Output the (x, y) coordinate of the center of the cell containing the given text.  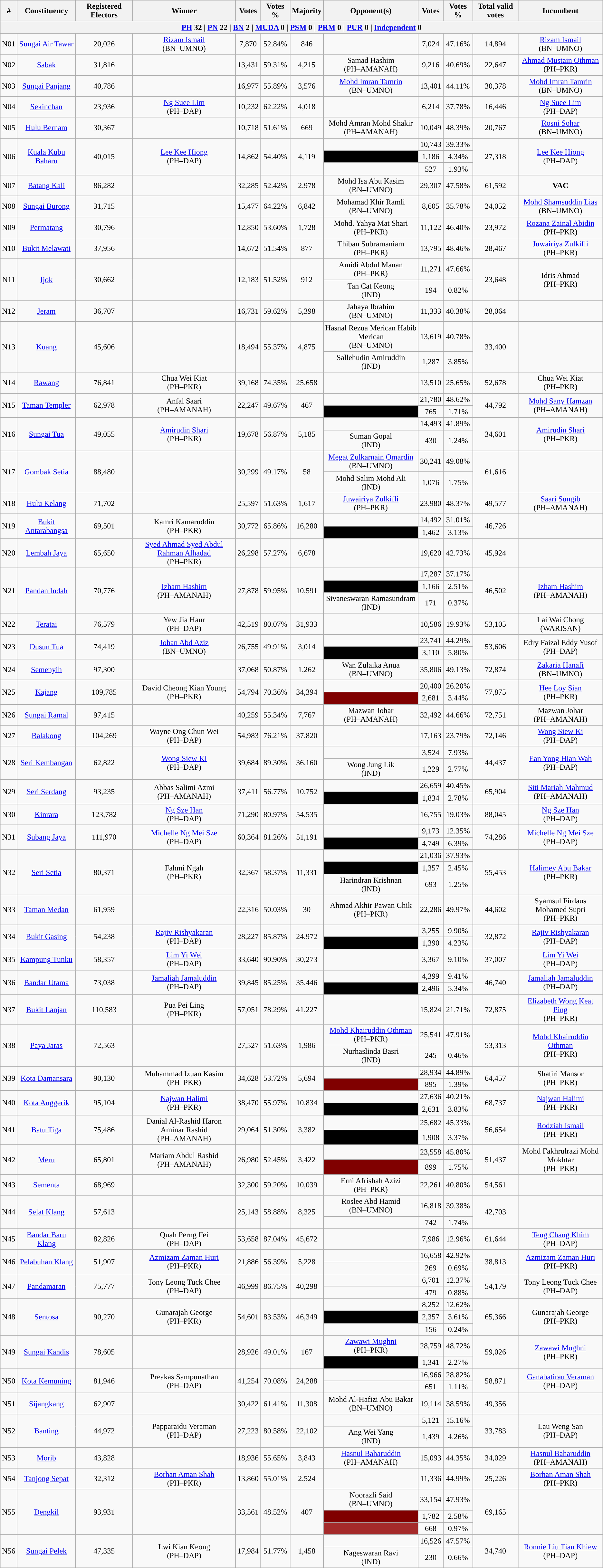
26,659 (431, 785)
3.44% (458, 698)
3.83% (458, 1109)
30 (307, 910)
Lau Weng San(PH–DAP) (560, 1430)
Danial Al-Rashid Haron Aminar Rashid(PH–AMANAH) (184, 1130)
32,300 (248, 1185)
72,146 (495, 736)
25,597 (248, 503)
Kota Kemuning (46, 1381)
93,235 (104, 792)
0.66% (458, 1557)
Ganabatirau Veraman(PH–DAP) (560, 1381)
41.89% (458, 424)
Sementa (46, 1185)
51,191 (307, 837)
7.93% (458, 752)
N51 (9, 1403)
4,215 (307, 65)
33,783 (495, 1430)
47.91% (458, 1034)
49.01% (275, 1352)
56,654 (495, 1130)
2.78% (458, 798)
N35 (9, 960)
9.10% (458, 960)
9,173 (431, 831)
49,055 (104, 434)
51.54% (275, 249)
17,287 (431, 574)
46,502 (495, 591)
Halimey Abu Bakar(PH–PKR) (560, 872)
123,782 (104, 815)
4.23% (458, 943)
N37 (9, 1009)
0.37% (458, 603)
28,467 (495, 249)
Seri Setia (46, 872)
651 (431, 1387)
30,662 (104, 280)
Johan Abd Aziz(BN–UMNO) (184, 647)
44.89% (458, 1072)
51.77% (275, 1551)
Sungai Pelek (46, 1551)
Elizabeth Wong Keat Ping(PH–PKR) (560, 1009)
40,259 (248, 715)
194 (431, 290)
25,658 (307, 383)
Mariam Abdul Rashid(PH–AMANAH) (184, 1160)
0.46% (458, 1056)
12,183 (248, 280)
N24 (9, 669)
5,228 (307, 1262)
1,617 (307, 503)
46,740 (495, 982)
Constituency (46, 11)
Kajang (46, 692)
64.22% (275, 206)
47.57% (458, 1541)
11,308 (307, 1403)
Nurhaslinda Basri(IND) (371, 1056)
N54 (9, 1479)
Zakaria Hanafi(BN–UMNO) (560, 669)
69,501 (104, 526)
1,341 (431, 1363)
1,262 (307, 669)
37,411 (248, 792)
48.46% (458, 249)
Morib (46, 1458)
Syamsul Firdaus Mohamed Supri(PH–PKR) (560, 910)
Rawang (46, 383)
Taman Medan (46, 910)
Taman Templer (46, 405)
22,102 (307, 1430)
21,780 (431, 399)
2.77% (458, 769)
2,681 (431, 698)
Jahaya Ibrahim(BN–UMNO) (371, 311)
N41 (9, 1130)
65,366 (495, 1317)
72,875 (495, 1009)
13,860 (248, 1479)
Yew Jia Haur(PH–DAP) (184, 624)
44.66% (458, 715)
34,740 (495, 1551)
N22 (9, 624)
Muhammad Izuan Kasim(PH–PKR) (184, 1078)
23,648 (495, 280)
1,458 (307, 1551)
14,894 (495, 44)
16,280 (307, 526)
N27 (9, 736)
N05 (9, 128)
3,576 (307, 86)
56.39% (275, 1262)
N52 (9, 1430)
32,312 (104, 1479)
Bukit Gasing (46, 937)
Mohamad Khir Ramli(BN–UMNO) (371, 206)
37.17% (458, 574)
70,776 (104, 591)
36,707 (104, 311)
62.22% (275, 107)
7,767 (307, 715)
45.80% (458, 1152)
2,496 (431, 988)
90,270 (104, 1317)
Lembah Jaya (46, 553)
5,398 (307, 311)
527 (431, 169)
N17 (9, 472)
Sungai Kandis (46, 1352)
12,850 (248, 227)
25,541 (431, 1034)
11,333 (431, 311)
1,076 (431, 482)
86,282 (104, 185)
35,806 (431, 669)
58,357 (104, 960)
25,226 (495, 1479)
30,796 (104, 227)
3,382 (307, 1130)
Balakong (46, 736)
0.69% (458, 1268)
74,286 (495, 837)
2,357 (431, 1317)
20,400 (431, 686)
40,298 (307, 1286)
30,772 (248, 526)
26,298 (248, 553)
N47 (9, 1286)
41,227 (307, 1009)
2.45% (458, 868)
20,767 (495, 128)
40.80% (458, 1185)
111,970 (104, 837)
38.59% (458, 1403)
3,367 (431, 960)
3,110 (431, 653)
64,457 (495, 1078)
16,755 (431, 815)
14,672 (248, 249)
26,755 (248, 647)
53.60% (275, 227)
Jeram (46, 311)
N20 (9, 553)
42.92% (458, 1256)
109,785 (104, 692)
N29 (9, 792)
Kinrara (46, 815)
21,886 (248, 1262)
8,605 (431, 206)
54,601 (248, 1317)
27,223 (248, 1430)
33,640 (248, 960)
37.93% (458, 856)
52.42% (275, 185)
31,816 (104, 65)
55.34% (275, 715)
23,741 (431, 641)
N06 (9, 157)
87.04% (275, 1239)
31,933 (307, 624)
9.41% (458, 976)
47.58% (458, 185)
53,313 (495, 1045)
35.78% (458, 206)
40.78% (458, 337)
N38 (9, 1045)
N42 (9, 1160)
Harindran Krishnan(IND) (371, 884)
5,121 (431, 1420)
32,367 (248, 872)
Kuala Kubu Baharu (46, 157)
33,400 (495, 347)
75,777 (104, 1286)
N28 (9, 763)
9.90% (458, 931)
19.03% (458, 815)
39,168 (248, 383)
Edry Faizal Eddy Yusof(PH–DAP) (560, 647)
N33 (9, 910)
David Cheong Kian Young(PH–PKR) (184, 692)
45,924 (495, 553)
49.08% (458, 461)
Registered Electors (104, 11)
Pandan Indah (46, 591)
18,936 (248, 1458)
78.29% (275, 1009)
75,486 (104, 1130)
55.01% (275, 1479)
44.99% (458, 1479)
Ahmad Mustain Othman(PH–PKR) (560, 65)
N45 (9, 1239)
1,728 (307, 227)
Kamri Kamaruddin(PH–PKR) (184, 526)
Quah Perng Fei(PH–DAP) (184, 1239)
58,871 (495, 1381)
88,045 (495, 815)
61.41% (275, 1403)
Majority (307, 11)
Hulu Kelang (46, 503)
1,186 (431, 157)
44.35% (458, 1458)
Papparaidu Veraman(PH–DAP) (184, 1430)
Preakas Sampunathan(PH–DAP) (184, 1381)
14,493 (431, 424)
55.65% (275, 1458)
60,364 (248, 837)
Total valid votes (495, 11)
104,269 (104, 736)
Sungai Panjang (46, 86)
4,749 (431, 843)
Sungai Ramal (46, 715)
62,822 (104, 763)
Ijok (46, 280)
4,875 (307, 347)
3,843 (307, 1458)
49.17% (275, 472)
27,878 (248, 591)
Roslee Abd Hamid(BN–UMNO) (371, 1206)
13,401 (431, 86)
5.34% (458, 988)
467 (307, 405)
61,616 (495, 472)
Sentosa (46, 1317)
12.62% (458, 1305)
Sivaneswaran Ramasundram(IND) (371, 603)
Sabak (46, 65)
230 (431, 1557)
49.97% (458, 910)
47,335 (104, 1551)
53,658 (248, 1239)
10,591 (307, 591)
Lwi Kian Keong(PH–DAP) (184, 1551)
40.45% (458, 785)
21,036 (431, 856)
62,978 (104, 405)
55,453 (495, 872)
1.39% (458, 1085)
80.58% (275, 1430)
Seri Kembangan (46, 763)
899 (431, 1167)
3,524 (431, 752)
Hee Loy Sian(PH–PKR) (560, 692)
7,870 (248, 44)
13,431 (248, 65)
1,229 (431, 769)
PH 32 | PN 22 | BN 2 | MUDA 0 | PSM 0 | PRM 0 | PUR 0 | Independent 0 (301, 27)
6,214 (431, 107)
Mohd Al-Hafizi Abu Bakar(BN–UMNO) (371, 1403)
51.30% (275, 1130)
13,795 (431, 249)
1,908 (431, 1137)
N43 (9, 1185)
Anfal Saari(PH–AMANAH) (184, 405)
Selat Klang (46, 1212)
Mohd Fakhrulrazi Mohd Mokhtar(PH–PKR) (560, 1160)
54,179 (495, 1286)
407 (307, 1512)
37.78% (458, 107)
59,026 (495, 1352)
Siti Mariah Mahmud(PH–AMANAH) (560, 792)
Opponent(s) (371, 11)
12.37% (458, 1280)
895 (431, 1085)
30,273 (307, 960)
74,419 (104, 647)
3,255 (431, 931)
81,946 (104, 1381)
54,561 (495, 1185)
57,051 (248, 1009)
Wayne Ong Chun Wei(PH–DAP) (184, 736)
Dusun Tua (46, 647)
269 (431, 1268)
56.77% (275, 792)
22,247 (248, 405)
N07 (9, 185)
39,845 (248, 982)
53,105 (495, 624)
25.65% (458, 383)
11,271 (431, 269)
Kota Damansara (46, 1078)
42,519 (248, 624)
4,399 (431, 976)
Mohd Amran Mohd Shakir(PH–AMANAH) (371, 128)
48.37% (458, 503)
80.97% (275, 815)
45,672 (307, 1239)
245 (431, 1056)
Thiban Subramaniam(PH–PKR) (371, 249)
846 (307, 44)
N26 (9, 715)
Shatiri Mansor(PH–PKR) (560, 1078)
46,726 (495, 526)
44.29% (458, 641)
89.30% (275, 763)
34,628 (248, 1078)
5,185 (307, 434)
71,290 (248, 815)
11,122 (431, 227)
N48 (9, 1317)
Hulu Bernam (46, 128)
3.13% (458, 532)
34,029 (495, 1458)
N53 (9, 1458)
N55 (9, 1512)
49.91% (275, 647)
N01 (9, 44)
71,702 (104, 503)
Ahmad Akhir Pawan Chik(PH–PKR) (371, 910)
50.03% (275, 910)
72,874 (495, 669)
59.31% (275, 65)
32,492 (431, 715)
9,216 (431, 65)
Sijangkang (46, 1403)
6,678 (307, 553)
31,715 (104, 206)
76,841 (104, 383)
46,999 (248, 1286)
110,583 (104, 1009)
N21 (9, 591)
48.72% (458, 1346)
14,862 (248, 157)
10,049 (431, 128)
10,743 (431, 144)
10,752 (307, 792)
N04 (9, 107)
N11 (9, 280)
Teng Chang Khim(PH–DAP) (560, 1239)
669 (307, 128)
54,983 (248, 736)
N39 (9, 1078)
76,579 (104, 624)
48.39% (458, 128)
30,299 (248, 472)
85.25% (275, 982)
Rodziah Ismail(PH–PKR) (560, 1130)
0.24% (458, 1329)
38,470 (248, 1103)
Permatang (46, 227)
VAC (560, 185)
68,969 (104, 1185)
1,357 (431, 868)
19,114 (431, 1403)
Sungai Burong (46, 206)
81.26% (275, 837)
52.45% (275, 1160)
1.74% (458, 1222)
24,972 (307, 937)
N50 (9, 1381)
1.11% (458, 1387)
167 (307, 1352)
4.26% (458, 1437)
44,437 (495, 763)
72,563 (104, 1045)
49,356 (495, 1403)
Mohd Isa Abu Kasim(BN–UMNO) (371, 185)
33,154 (431, 1499)
30,422 (248, 1403)
8,325 (307, 1212)
N25 (9, 692)
40,786 (104, 86)
16,966 (431, 1375)
2,978 (307, 185)
57,613 (104, 1212)
11,331 (307, 872)
N56 (9, 1551)
46.40% (458, 227)
N18 (9, 503)
58.88% (275, 1212)
16,526 (431, 1541)
88,480 (104, 472)
40.38% (458, 311)
44,792 (495, 405)
30,241 (431, 461)
85.87% (275, 937)
Wong Jung Lik(IND) (371, 769)
45.33% (458, 1123)
97,300 (104, 669)
43,828 (104, 1458)
Bukit Antarabangsa (46, 526)
39.33% (458, 144)
46,349 (307, 1317)
97,415 (104, 715)
1.24% (458, 441)
13,619 (431, 337)
78,605 (104, 1352)
16,977 (248, 86)
19,678 (248, 434)
Banting (46, 1430)
95,104 (104, 1103)
69,165 (495, 1512)
24,288 (307, 1381)
47.93% (458, 1499)
37,820 (307, 736)
90.90% (275, 960)
62,907 (104, 1403)
70.08% (275, 1381)
N12 (9, 311)
Seri Serdang (46, 792)
Teratai (46, 624)
430 (431, 441)
Batu Tiga (46, 1130)
1,986 (307, 1045)
56.87% (275, 434)
N40 (9, 1103)
17,163 (431, 736)
N46 (9, 1262)
61,592 (495, 185)
Mohd. Yahya Mat Shari(PH–PKR) (371, 227)
28,759 (431, 1346)
14,492 (431, 520)
13,510 (431, 383)
2.58% (458, 1516)
N36 (9, 982)
30,378 (495, 86)
1,782 (431, 1516)
Amidi Abdul Manan(PH–PKR) (371, 269)
41,254 (248, 1381)
N02 (9, 65)
54,794 (248, 692)
# (9, 11)
47.66% (458, 269)
77,875 (495, 692)
N16 (9, 434)
1.71% (458, 412)
Hasnal Rezua Merican Habib Merican(BN–UMNO) (371, 337)
4.34% (458, 157)
N03 (9, 86)
15,477 (248, 206)
4,119 (307, 157)
Syed Ahmad Syed Abdul Rahman Alhadad(PH–PKR) (184, 553)
54.40% (275, 157)
51,437 (495, 1160)
Sungai Air Tawar (46, 44)
26.20% (458, 686)
2,631 (431, 1109)
1.93% (458, 169)
N13 (9, 347)
50.87% (275, 669)
Ang Wei Yang(IND) (371, 1437)
23,936 (104, 107)
877 (307, 249)
39,684 (248, 763)
49,577 (495, 503)
N15 (9, 405)
25,682 (431, 1123)
44.11% (458, 86)
Tanjong Sepat (46, 1479)
Erni Afrishah Azizi(PH–PKR) (371, 1185)
8,252 (431, 1305)
1,439 (431, 1437)
Kuang (46, 347)
N31 (9, 837)
19,620 (431, 553)
30,367 (104, 128)
Bukit Melawati (46, 249)
171 (431, 603)
59.95% (275, 591)
10,718 (248, 128)
N14 (9, 383)
N23 (9, 647)
3.85% (458, 362)
Mohd Sany Hamzan(PH–AMANAH) (560, 405)
Tan Cat Keong(IND) (371, 290)
Incumbent (560, 11)
6,842 (307, 206)
42,703 (495, 1212)
3.61% (458, 1317)
Megat Zulkarnain Omardin(BN–UMNO) (371, 461)
668 (431, 1528)
Rozana Zainal Abidin(PH–PKR) (560, 227)
65,650 (104, 553)
39.38% (458, 1206)
36,160 (307, 763)
21.71% (458, 1009)
Batang Kali (46, 185)
58 (307, 472)
27,636 (431, 1097)
15.16% (458, 1420)
44,972 (104, 1430)
Pandamaran (46, 1286)
40.21% (458, 1097)
34,601 (495, 434)
48.52% (275, 1512)
5,694 (307, 1078)
70.36% (275, 692)
N34 (9, 937)
38,813 (495, 1262)
Sungai Tua (46, 434)
44,602 (495, 910)
6.39% (458, 843)
742 (431, 1222)
57.27% (275, 553)
N32 (9, 872)
51,907 (104, 1262)
Sallehudin Amiruddin(IND) (371, 362)
16,731 (248, 311)
83.53% (275, 1317)
693 (431, 884)
72,751 (495, 715)
Kampung Tunku (46, 960)
28,926 (248, 1352)
Subang Jaya (46, 837)
32,872 (495, 937)
59.62% (275, 311)
28,064 (495, 311)
45,606 (104, 347)
17,984 (248, 1551)
Rosni Sohar(BN–UMNO) (560, 128)
Paya Jaras (46, 1045)
3,014 (307, 647)
22,316 (248, 910)
68,737 (495, 1103)
16,658 (431, 1256)
48.62% (458, 399)
10,834 (307, 1103)
80.07% (275, 624)
Bukit Lanjan (46, 1009)
Pua Pei Ling(PH–PKR) (184, 1009)
90,130 (104, 1078)
0.88% (458, 1292)
55.97% (275, 1103)
61,959 (104, 910)
40.69% (458, 65)
51.61% (275, 128)
15,093 (431, 1458)
15,824 (431, 1009)
Mohd Salim Mohd Ali(IND) (371, 482)
Bandar Utama (46, 982)
23,972 (495, 227)
27,527 (248, 1045)
23.79% (458, 736)
Meru (46, 1160)
22,286 (431, 910)
765 (431, 412)
Noorazli Said(BN–UMNO) (371, 1499)
Mohd Shamsuddin Lias(BN–UMNO) (560, 206)
12.96% (458, 1239)
Bandar Baru Klang (46, 1239)
3,422 (307, 1160)
Abbas Salimi Azmi(PH–AMANAH) (184, 792)
42.73% (458, 553)
Nageswaran Ravi(IND) (371, 1557)
12.35% (458, 831)
22,647 (495, 65)
N09 (9, 227)
N30 (9, 815)
23,558 (431, 1152)
1.25% (458, 884)
Ean Yong Hian Wah(PH–DAP) (560, 763)
76.21% (275, 736)
28,934 (431, 1072)
80,371 (104, 872)
35,446 (307, 982)
Samad Hashim(PH–AMANAH) (371, 65)
2.51% (458, 586)
Kota Anggerik (46, 1103)
18,494 (248, 347)
82,826 (104, 1239)
40,015 (104, 157)
10,232 (248, 107)
Sekinchan (46, 107)
49.67% (275, 405)
2.27% (458, 1363)
25,143 (248, 1212)
31.01% (458, 520)
93,931 (104, 1512)
1,462 (431, 532)
479 (431, 1292)
58.37% (275, 872)
73,038 (104, 982)
Lai Wai Chong(WARISAN) (560, 624)
0.97% (458, 1528)
1,834 (431, 798)
49.13% (458, 669)
Gombak Setia (46, 472)
28.82% (458, 1375)
Dengkil (46, 1512)
37,007 (495, 960)
N44 (9, 1212)
912 (307, 280)
37,956 (104, 249)
1,166 (431, 586)
10,039 (307, 1185)
23.980 (431, 503)
20,026 (104, 44)
Pelabuhan Klang (46, 1262)
Semenyih (46, 669)
53,606 (495, 647)
Ronnie Liu Tian Khiew(PH–DAP) (560, 1551)
4,018 (307, 107)
24,052 (495, 206)
16,446 (495, 107)
5.80% (458, 653)
Idris Ahmad(PH–PKR) (560, 280)
34,394 (307, 692)
11,336 (431, 1479)
1,390 (431, 943)
Saari Sungib(PH–AMANAH) (560, 503)
65,904 (495, 792)
N19 (9, 526)
Fahmi Ngah(PH–PKR) (184, 872)
19.93% (458, 624)
32,285 (248, 185)
0.82% (458, 290)
54,238 (104, 937)
16,818 (431, 1206)
3.37% (458, 1137)
53.72% (275, 1078)
26,980 (248, 1160)
55.37% (275, 347)
1,287 (431, 362)
54,535 (307, 815)
Winner (184, 11)
86.75% (275, 1286)
59.20% (275, 1185)
N49 (9, 1352)
37,068 (248, 669)
55.89% (275, 86)
2,524 (307, 1479)
33,561 (248, 1512)
N08 (9, 206)
7,986 (431, 1239)
28,227 (248, 937)
7,024 (431, 44)
29,307 (431, 185)
65,801 (104, 1160)
Wan Zulaika Anua(BN–UMNO) (371, 669)
52.84% (275, 44)
156 (431, 1329)
61,644 (495, 1239)
65.86% (275, 526)
27,318 (495, 157)
6,701 (431, 1280)
Suman Gopal(IND) (371, 441)
52,678 (495, 383)
51.52% (275, 280)
47.16% (458, 44)
29,064 (248, 1130)
10,586 (431, 624)
74.35% (275, 383)
N10 (9, 249)
22,261 (431, 1185)
